Return (x, y) of the center of cell containing provided text 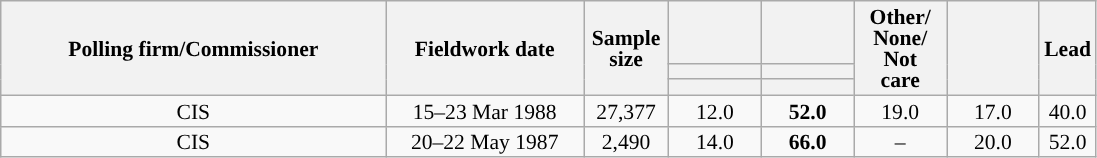
Polling firm/Commissioner (194, 48)
14.0 (716, 142)
Lead (1068, 48)
Sample size (626, 48)
Fieldwork date (485, 48)
17.0 (992, 110)
Other/None/Notcare (900, 48)
20.0 (992, 142)
12.0 (716, 110)
40.0 (1068, 110)
– (900, 142)
66.0 (808, 142)
27,377 (626, 110)
20–22 May 1987 (485, 142)
19.0 (900, 110)
15–23 Mar 1988 (485, 110)
2,490 (626, 142)
